Capture the cell that displays the provided text and extract its (x, y) central coordinate. 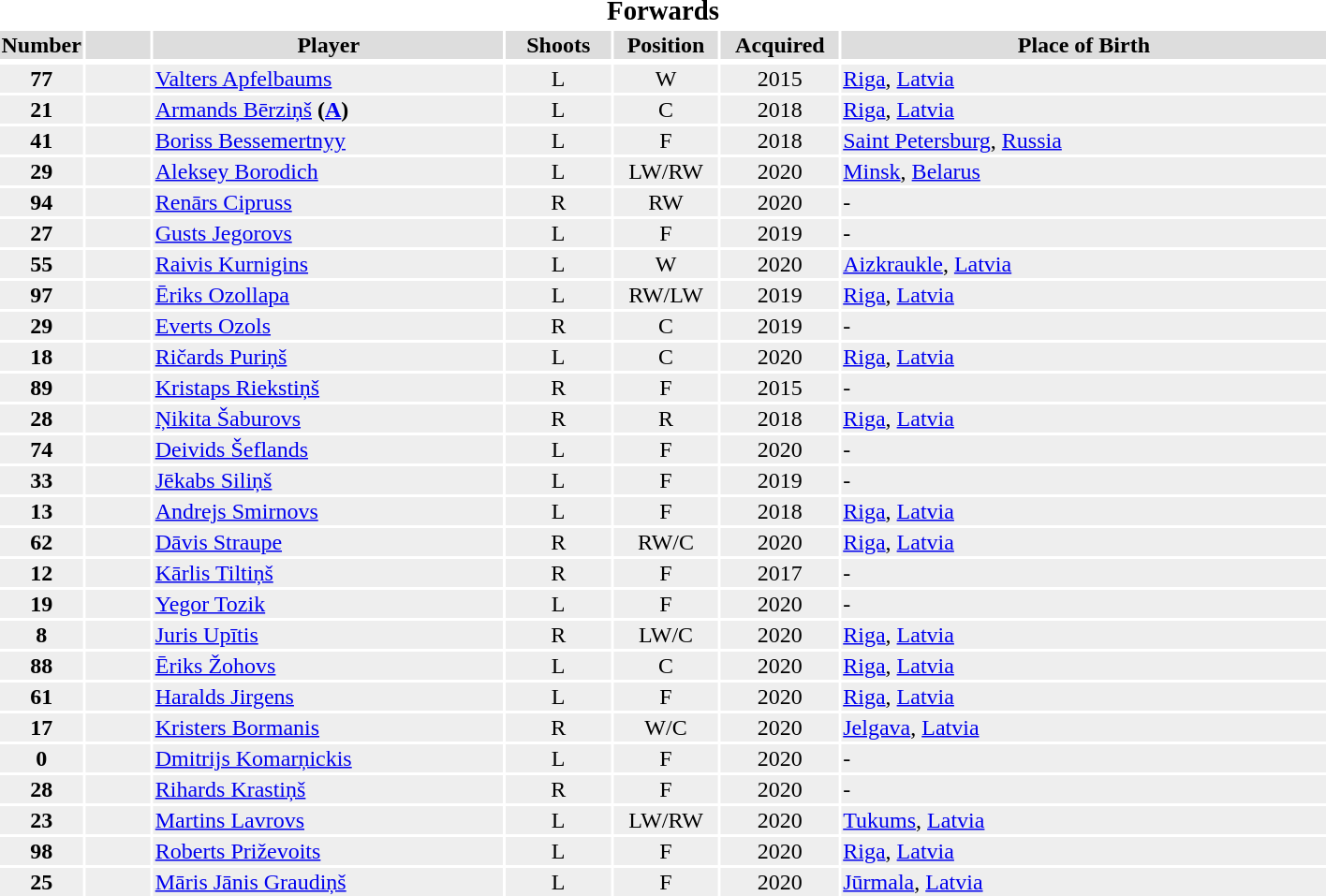
RW/C (666, 542)
8 (41, 635)
RW (666, 202)
Shoots (558, 45)
88 (41, 666)
Place of Birth (1084, 45)
27 (41, 233)
Number (41, 45)
62 (41, 542)
41 (41, 140)
0 (41, 758)
18 (41, 357)
Māris Jānis Graudiņš (328, 882)
Armands Bērziņš (A) (328, 110)
Aizkraukle, Latvia (1084, 264)
2017 (780, 573)
Deivids Šeflands (328, 449)
Rihards Krastiņš (328, 789)
Jēkabs Siliņš (328, 480)
Player (328, 45)
Roberts Priževoits (328, 851)
Dmitrijs Komarņickis (328, 758)
Position (666, 45)
Minsk, Belarus (1084, 171)
W/C (666, 727)
23 (41, 820)
Gusts Jegorovs (328, 233)
RW/LW (666, 295)
Haralds Jirgens (328, 697)
Jelgava, Latvia (1084, 727)
Acquired (780, 45)
Ēriks Žohovs (328, 666)
Saint Petersburg, Russia (1084, 140)
19 (41, 604)
61 (41, 697)
Dāvis Straupe (328, 542)
Boriss Bessemertnyy (328, 140)
Raivis Kurnigins (328, 264)
94 (41, 202)
74 (41, 449)
Valters Apfelbaums (328, 79)
Jūrmala, Latvia (1084, 882)
Everts Ozols (328, 326)
13 (41, 511)
Kristaps Riekstiņš (328, 388)
Ņikita Šaburovs (328, 419)
55 (41, 264)
17 (41, 727)
89 (41, 388)
Ēriks Ozollapa (328, 295)
Kārlis Tiltiņš (328, 573)
98 (41, 851)
33 (41, 480)
LW/C (666, 635)
Juris Upītis (328, 635)
Andrejs Smirnovs (328, 511)
Aleksey Borodich (328, 171)
Martins Lavrovs (328, 820)
21 (41, 110)
12 (41, 573)
Ričards Puriņš (328, 357)
25 (41, 882)
Yegor Tozik (328, 604)
Renārs Cipruss (328, 202)
77 (41, 79)
97 (41, 295)
Kristers Bormanis (328, 727)
Tukums, Latvia (1084, 820)
